Scan for the cell matching the given text and deliver its [X, Y] coordinate at center. 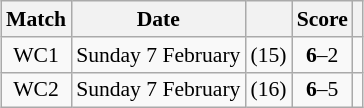
WC1 [36, 55]
(15) [268, 55]
6–5 [322, 90]
Score [322, 19]
(16) [268, 90]
Date [158, 19]
6–2 [322, 55]
Match [36, 19]
WC2 [36, 90]
